Return the (X, Y) coordinate for the center point of the cell that contains the specified text.  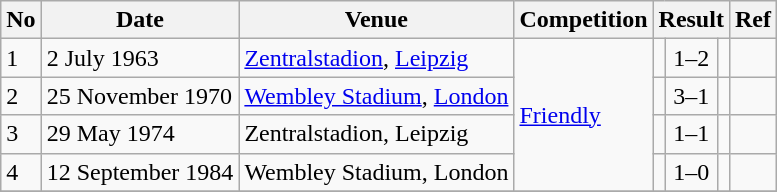
Competition (584, 20)
Ref (752, 20)
3–1 (691, 96)
4 (21, 172)
12 September 1984 (140, 172)
Result (691, 20)
1 (21, 58)
25 November 1970 (140, 96)
Friendly (584, 115)
Date (140, 20)
1–0 (691, 172)
No (21, 20)
1–1 (691, 134)
2 July 1963 (140, 58)
Venue (376, 20)
1–2 (691, 58)
2 (21, 96)
29 May 1974 (140, 134)
3 (21, 134)
